Determine the [X, Y] coordinate at the center of the cell enclosing the given text.  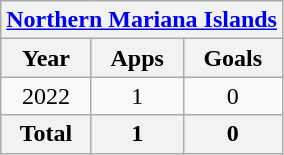
Total [46, 134]
Year [46, 58]
Apps [137, 58]
Goals [232, 58]
2022 [46, 96]
Northern Mariana Islands [142, 20]
